Output the (x, y) coordinate of the center of the cell containing the given text.  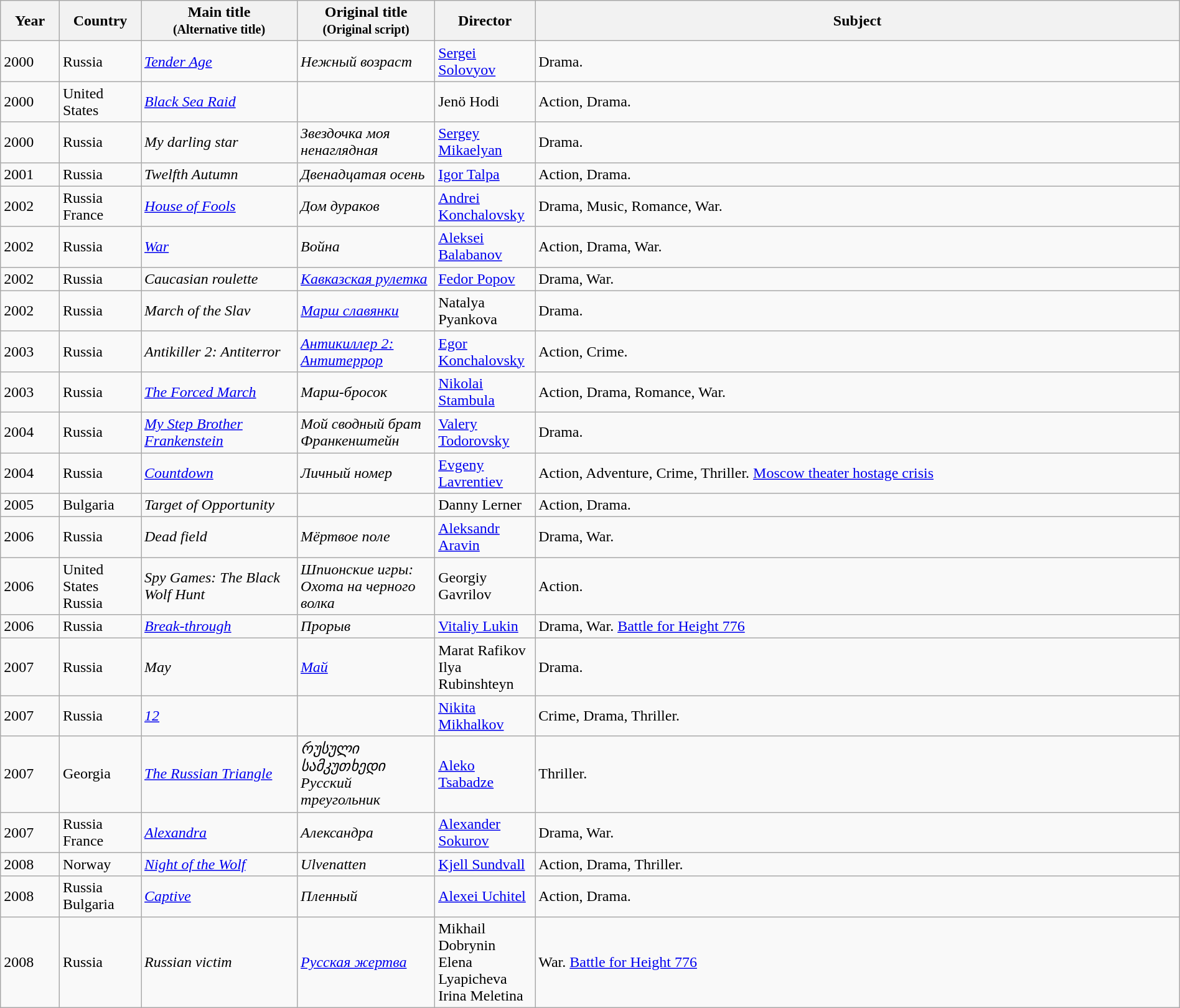
Nikita Mikhalkov (485, 716)
რუსული სამკუთხედიРусский треугольник (366, 774)
Vitaliy Lukin (485, 627)
Мёртвое поле (366, 538)
Russian victim (219, 962)
Марш-бросок (366, 392)
Norway (100, 864)
Antikiller 2: Antiterror (219, 351)
Twelfth Autumn (219, 174)
Aleko Tsabadze (485, 774)
Egor Konchalovsky (485, 351)
Alexei Uchitel (485, 896)
Антикиллер 2: Антитеррор (366, 351)
Night of the Wolf (219, 864)
Звездочка моя ненаглядная (366, 142)
War (219, 246)
Личный номер (366, 473)
Georgia (100, 774)
The Forced March (219, 392)
Aleksei Balabanov (485, 246)
Captive (219, 896)
May (219, 667)
Action, Adventure, Crime, Thriller. Moscow theater hostage crisis (858, 473)
Война (366, 246)
Georgiy Gavrilov (485, 586)
Drama, Music, Romance, War. (858, 207)
Black Sea Raid (219, 102)
Caucasian roulette (219, 279)
Tender Age (219, 61)
Action, Drama, War. (858, 246)
My Step Brother Frankenstein (219, 432)
Ulvenatten (366, 864)
Evgeny Lavrentiev (485, 473)
Марш славянки (366, 311)
Aleksandr Aravin (485, 538)
War. Battle for Height 776 (858, 962)
Jenö Hodi (485, 102)
Valery Todorovsky (485, 432)
Action, Crime. (858, 351)
Alexander Sokurov (485, 833)
Action, Drama, Thriller. (858, 864)
Шпионские игры: Охота на черного волка (366, 586)
Dead field (219, 538)
Subject (858, 21)
March of the Slav (219, 311)
Break-through (219, 627)
Countdown (219, 473)
Май (366, 667)
Igor Talpa (485, 174)
Nikolai Stambula (485, 392)
Natalya Pyankova (485, 311)
Пленный (366, 896)
Director (485, 21)
Crime, Drama, Thriller. (858, 716)
Александра (366, 833)
Кавказская рулетка (366, 279)
Action. (858, 586)
Двенадцатая осень (366, 174)
Spy Games: The Black Wolf Hunt (219, 586)
Kjell Sundvall (485, 864)
Русская жертва (366, 962)
Alexandra (219, 833)
Sergey Mikaelyan (485, 142)
Original title(Original script) (366, 21)
2005 (30, 505)
2001 (30, 174)
Bulgaria (100, 505)
Sergei Solovyov (485, 61)
Marat RafikovIlya Rubinshteyn (485, 667)
The Russian Triangle (219, 774)
Fedor Popov (485, 279)
Year (30, 21)
Target of Opportunity (219, 505)
12 (219, 716)
Mikhail DobryninElena LyapichevaIrina Meletina (485, 962)
House of Fools (219, 207)
RussiaBulgaria (100, 896)
Мой сводный брат Франкенштейн (366, 432)
Дом дураков (366, 207)
Thriller. (858, 774)
Action, Drama, Romance, War. (858, 392)
Drama, War. Battle for Height 776 (858, 627)
Danny Lerner (485, 505)
United StatesRussia (100, 586)
Andrei Konchalovsky (485, 207)
Нежный возраст (366, 61)
United States (100, 102)
Main title(Alternative title) (219, 21)
Country (100, 21)
Прорыв (366, 627)
My darling star (219, 142)
